Locate the cell with the specified text and output its (x, y) center coordinate. 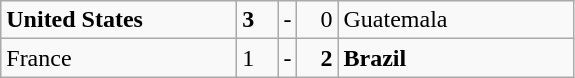
United States (119, 20)
Guatemala (456, 20)
Brazil (456, 58)
1 (258, 58)
0 (318, 20)
2 (318, 58)
France (119, 58)
3 (258, 20)
